Detect which cell encompasses the target text, then output its [X, Y] center coordinate. 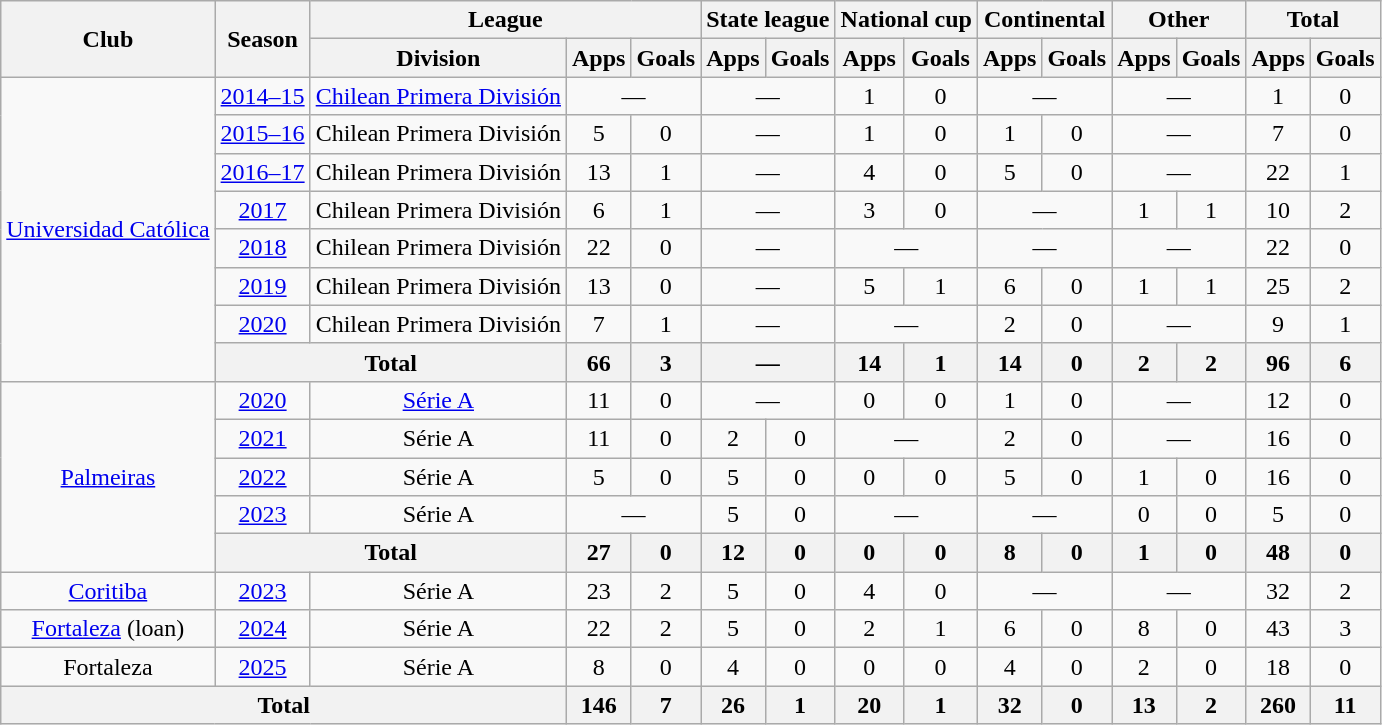
2016–17 [262, 172]
Palmeiras [108, 476]
Division [438, 58]
State league [768, 20]
2017 [262, 210]
Season [262, 39]
Other [1179, 20]
Club [108, 39]
Fortaleza (loan) [108, 629]
26 [733, 705]
2014–15 [262, 96]
National cup [906, 20]
48 [1278, 553]
27 [599, 553]
Continental [1044, 20]
43 [1278, 629]
Coritiba [108, 591]
20 [869, 705]
23 [599, 591]
260 [1278, 705]
2015–16 [262, 134]
Fortaleza [108, 667]
25 [1278, 286]
10 [1278, 210]
2019 [262, 286]
2021 [262, 438]
Universidad Católica [108, 229]
2025 [262, 667]
9 [1278, 324]
2018 [262, 248]
League [506, 20]
18 [1278, 667]
96 [1278, 362]
2024 [262, 629]
2022 [262, 477]
146 [599, 705]
66 [599, 362]
